Return (x, y) of the center of cell containing provided text 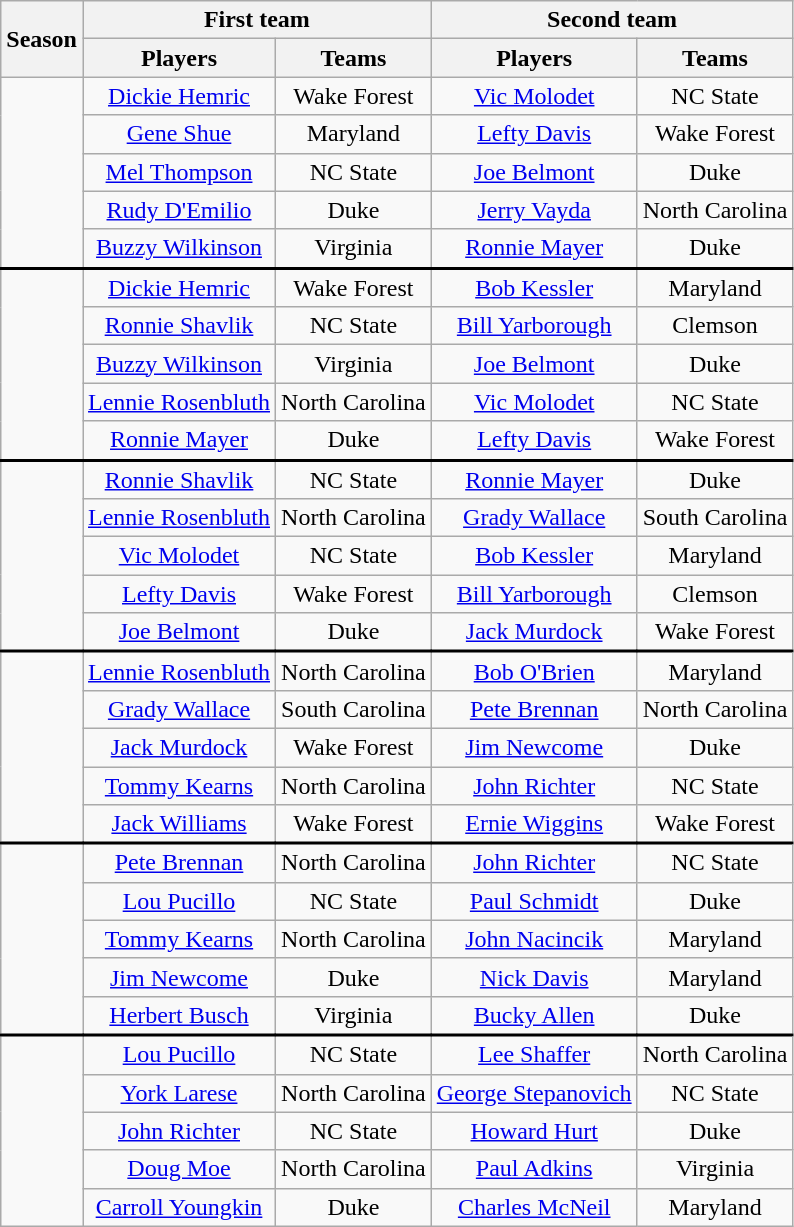
Howard Hurt (534, 1131)
George Stepanovich (534, 1093)
Season (42, 39)
Bob O'Brien (534, 672)
Gene Shue (178, 134)
Charles McNeil (534, 1207)
Nick Davis (534, 977)
Mel Thompson (178, 172)
Lee Shaffer (534, 1054)
Paul Schmidt (534, 901)
John Nacincik (534, 939)
Herbert Busch (178, 1016)
Second team (612, 20)
Carroll Youngkin (178, 1207)
Jerry Vayda (534, 210)
Ernie Wiggins (534, 824)
Paul Adkins (534, 1169)
Bucky Allen (534, 1016)
Rudy D'Emilio (178, 210)
York Larese (178, 1093)
Jack Williams (178, 824)
First team (256, 20)
Doug Moe (178, 1169)
